Locate the cell with the specified text and output its [X, Y] center coordinate. 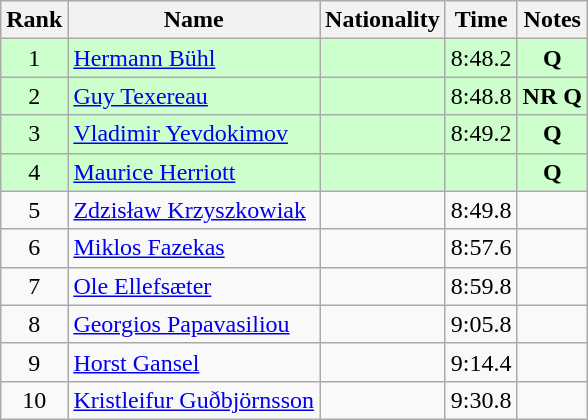
Georgios Papavasiliou [194, 324]
1 [34, 58]
Notes [552, 20]
8:49.2 [481, 134]
Time [481, 20]
8:48.2 [481, 58]
4 [34, 172]
8 [34, 324]
6 [34, 248]
Kristleifur Guðbjörnsson [194, 400]
Name [194, 20]
Hermann Bühl [194, 58]
8:49.8 [481, 210]
8:57.6 [481, 248]
NR Q [552, 96]
9:14.4 [481, 362]
8:59.8 [481, 286]
10 [34, 400]
8:48.8 [481, 96]
Vladimir Yevdokimov [194, 134]
Horst Gansel [194, 362]
9:05.8 [481, 324]
Nationality [383, 20]
2 [34, 96]
9 [34, 362]
Zdzisław Krzyszkowiak [194, 210]
Guy Texereau [194, 96]
Miklos Fazekas [194, 248]
3 [34, 134]
7 [34, 286]
Rank [34, 20]
Maurice Herriott [194, 172]
5 [34, 210]
Ole Ellefsæter [194, 286]
9:30.8 [481, 400]
